From the cell containing the given text, extract its center point as (X, Y) coordinate. 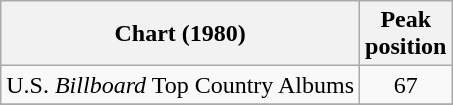
67 (406, 85)
U.S. Billboard Top Country Albums (180, 85)
Peakposition (406, 34)
Chart (1980) (180, 34)
